Capture the cell that displays the provided text and extract its (X, Y) central coordinate. 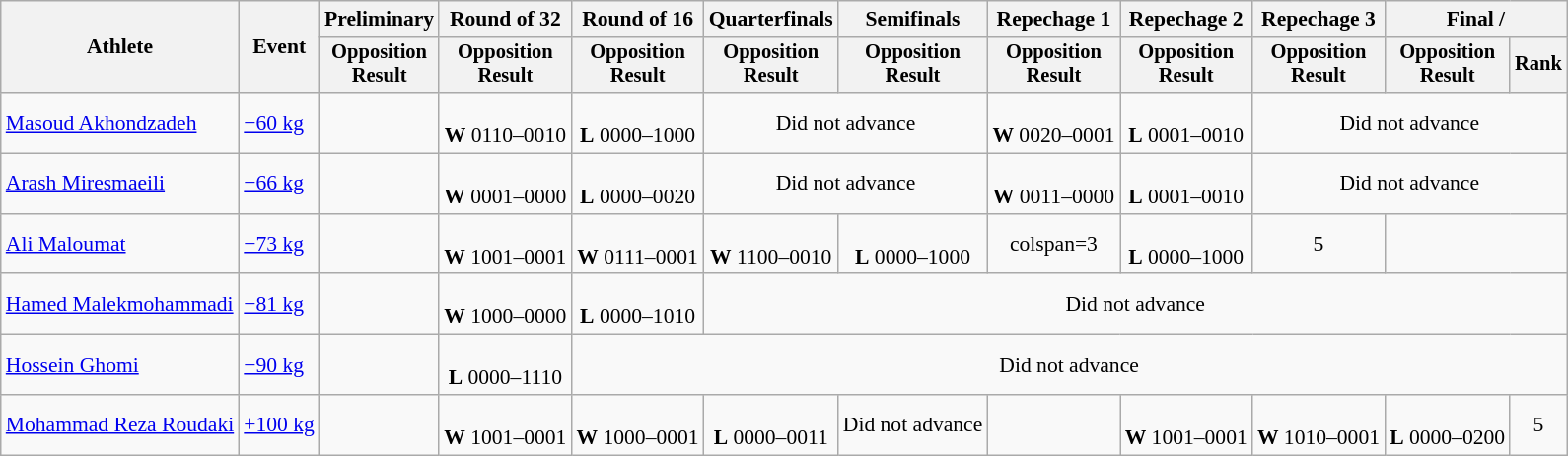
L 0000–0011 (771, 424)
Mohammad Reza Roudaki (120, 424)
Masoud Akhondzadeh (120, 122)
−90 kg (279, 365)
Hossein Ghomi (120, 365)
Semifinals (913, 19)
−66 kg (279, 184)
Repechage 3 (1319, 19)
Round of 32 (505, 19)
W 0011–0000 (1053, 184)
W 0110–0010 (505, 122)
Repechage 1 (1053, 19)
Rank (1538, 65)
L 0000–0020 (637, 184)
Preliminary (379, 19)
−73 kg (279, 245)
+100 kg (279, 424)
Event (279, 47)
Quarterfinals (771, 19)
W 1000–0000 (505, 304)
Final / (1475, 19)
W 1100–0010 (771, 245)
Ali Maloumat (120, 245)
W 0111–0001 (637, 245)
Arash Miresmaeili (120, 184)
L 0000–1010 (637, 304)
−81 kg (279, 304)
Athlete (120, 47)
Repechage 2 (1186, 19)
W 0001–0000 (505, 184)
−60 kg (279, 122)
W 0020–0001 (1053, 122)
W 1000–0001 (637, 424)
colspan=3 (1053, 245)
L 0000–0200 (1448, 424)
Round of 16 (637, 19)
Hamed Malekmohammadi (120, 304)
W 1010–0001 (1319, 424)
L 0000–1110 (505, 365)
